From the cell containing the given text, extract its center point as [x, y] coordinate. 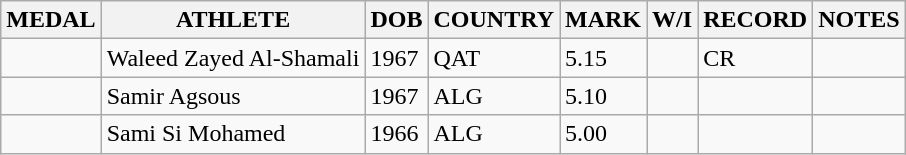
MEDAL [51, 20]
W/I [672, 20]
5.00 [604, 134]
1966 [396, 134]
RECORD [756, 20]
NOTES [859, 20]
Samir Agsous [233, 96]
QAT [494, 58]
Sami Si Mohamed [233, 134]
ATHLETE [233, 20]
CR [756, 58]
Waleed Zayed Al-Shamali [233, 58]
5.15 [604, 58]
5.10 [604, 96]
DOB [396, 20]
COUNTRY [494, 20]
MARK [604, 20]
